Scan for the cell matching the given text and deliver its [X, Y] coordinate at center. 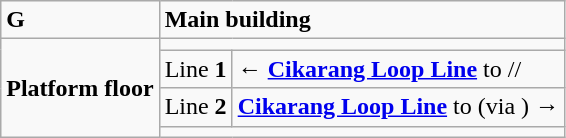
Cikarang Loop Line to (via ) → [398, 107]
Main building [362, 20]
Line 1 [196, 69]
← Cikarang Loop Line to // [398, 69]
G [80, 20]
Line 2 [196, 107]
Platform floor [80, 88]
